Find where the given text appears and provide that cell's center as [x, y] coordinate. 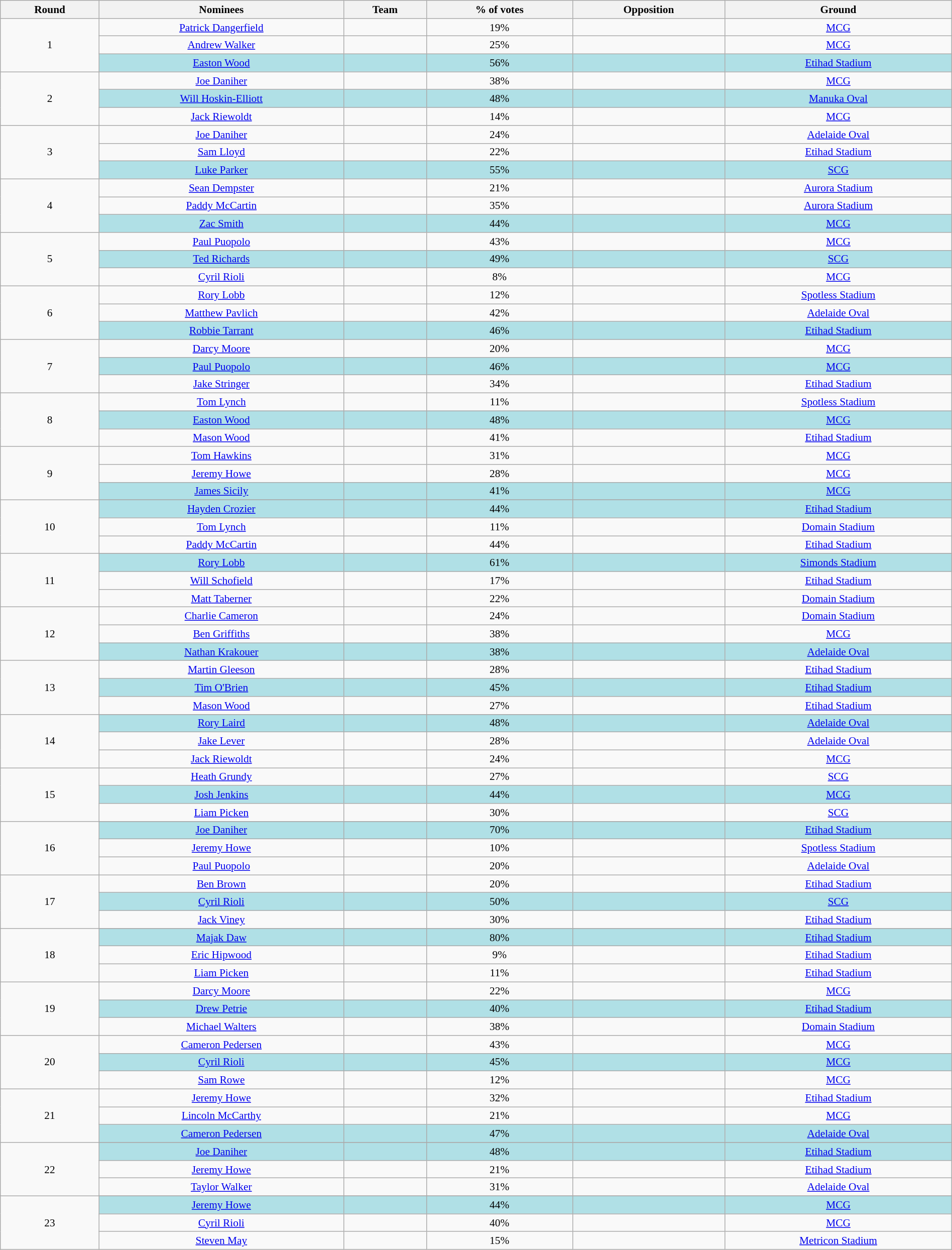
Jake Lever [221, 741]
19% [499, 28]
14% [499, 117]
34% [499, 384]
James Sicily [221, 491]
55% [499, 170]
3 [50, 153]
35% [499, 206]
% of votes [499, 10]
47% [499, 1133]
Matt Taberner [221, 599]
Majak Daw [221, 938]
80% [499, 938]
Tom Hawkins [221, 456]
Steven May [221, 1241]
Drew Petrie [221, 1009]
15 [50, 794]
19 [50, 1008]
23 [50, 1223]
Patrick Dangerfield [221, 28]
Ben Griffiths [221, 634]
Heath Grundy [221, 777]
Josh Jenkins [221, 794]
Will Schofield [221, 581]
Luke Parker [221, 170]
16 [50, 848]
2 [50, 98]
Nominees [221, 10]
15% [499, 1241]
70% [499, 830]
17% [499, 581]
Jack Viney [221, 920]
32% [499, 1098]
10% [499, 848]
42% [499, 313]
Metricon Stadium [839, 1241]
9 [50, 473]
Manuka Oval [839, 99]
12 [50, 634]
20 [50, 1063]
61% [499, 562]
Robbie Tarrant [221, 331]
Sam Lloyd [221, 152]
Rory Laird [221, 723]
5 [50, 259]
18 [50, 955]
Charlie Cameron [221, 616]
14 [50, 741]
Jake Stringer [221, 384]
Round [50, 10]
Taylor Walker [221, 1187]
Ground [839, 10]
Martin Gleeson [221, 670]
Opposition [649, 10]
21 [50, 1116]
8 [50, 420]
49% [499, 259]
Hayden Crozier [221, 509]
Simonds Stadium [839, 562]
4 [50, 206]
13 [50, 688]
Sean Dempster [221, 188]
Will Hoskin-Elliott [221, 99]
6 [50, 312]
Eric Hipwood [221, 955]
17 [50, 902]
22 [50, 1169]
Andrew Walker [221, 45]
11 [50, 581]
Matthew Pavlich [221, 313]
56% [499, 63]
50% [499, 902]
Tim O'Brien [221, 688]
7 [50, 367]
Sam Rowe [221, 1080]
Lincoln McCarthy [221, 1116]
8% [499, 277]
Zac Smith [221, 223]
25% [499, 45]
Ted Richards [221, 259]
9% [499, 955]
10 [50, 527]
Nathan Krakouer [221, 652]
Ben Brown [221, 884]
Team [385, 10]
1 [50, 45]
Michael Walters [221, 1027]
